Output the (X, Y) coordinate of the center of the cell containing the given text.  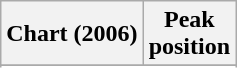
Chart (2006) (72, 34)
Peakposition (189, 34)
